Scan for the cell matching the given text and deliver its [x, y] coordinate at center. 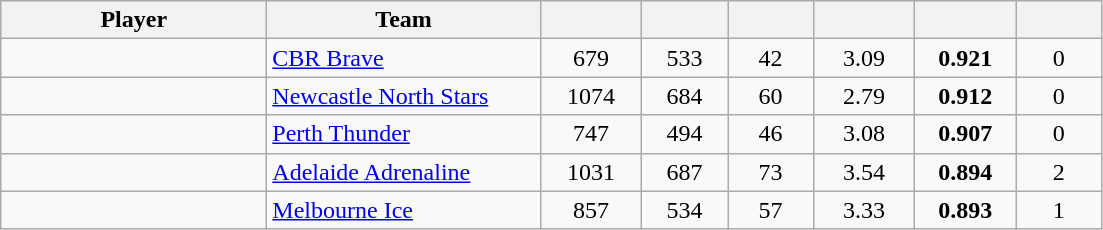
3.33 [864, 210]
3.08 [864, 134]
2.79 [864, 96]
0.921 [966, 58]
Team [404, 20]
46 [771, 134]
1031 [590, 172]
0.893 [966, 210]
2 [1059, 172]
533 [684, 58]
0.912 [966, 96]
Melbourne Ice [404, 210]
3.54 [864, 172]
684 [684, 96]
534 [684, 210]
1 [1059, 210]
Newcastle North Stars [404, 96]
687 [684, 172]
0.894 [966, 172]
42 [771, 58]
73 [771, 172]
857 [590, 210]
60 [771, 96]
Perth Thunder [404, 134]
494 [684, 134]
1074 [590, 96]
747 [590, 134]
679 [590, 58]
0.907 [966, 134]
Player [134, 20]
Adelaide Adrenaline [404, 172]
57 [771, 210]
3.09 [864, 58]
CBR Brave [404, 58]
